Identify which cell holds the provided text, then report its (x, y) central coordinate. 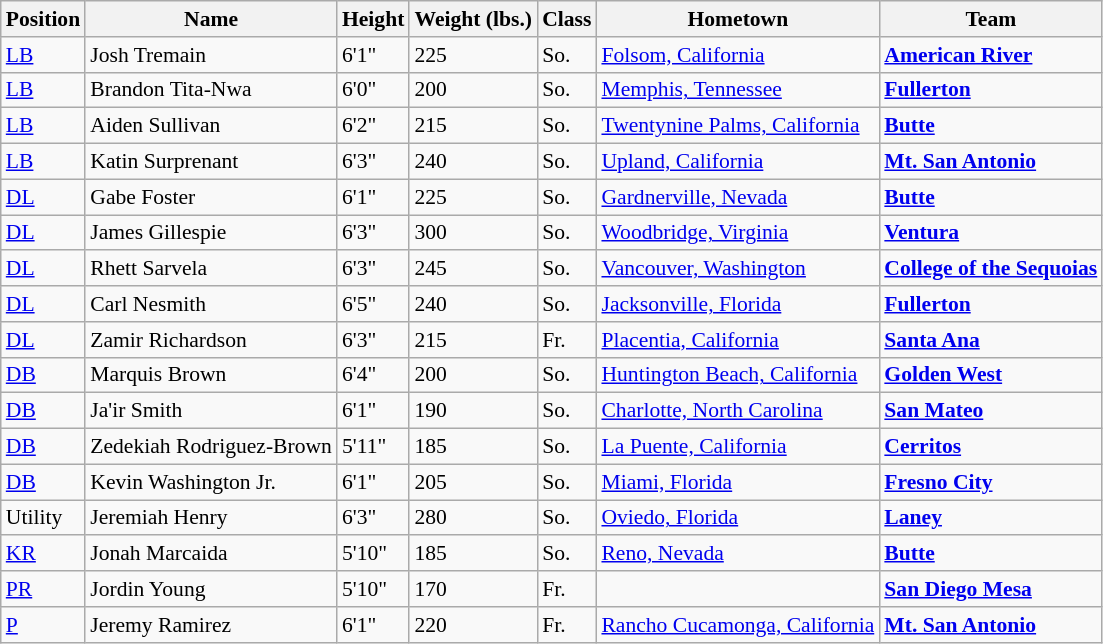
6'0" (373, 90)
280 (473, 518)
Ja'ir Smith (211, 411)
American River (990, 55)
Laney (990, 518)
La Puente, California (738, 447)
Ventura (990, 233)
300 (473, 233)
Brandon Tita-Nwa (211, 90)
Miami, Florida (738, 482)
Jacksonville, Florida (738, 304)
College of the Sequoias (990, 269)
Santa Ana (990, 340)
Upland, California (738, 162)
Rhett Sarvela (211, 269)
Jeremy Ramirez (211, 625)
Josh Tremain (211, 55)
Kevin Washington Jr. (211, 482)
Vancouver, Washington (738, 269)
Class (566, 19)
Weight (lbs.) (473, 19)
Reno, Nevada (738, 554)
Golden West (990, 375)
Cerritos (990, 447)
Gardnerville, Nevada (738, 197)
170 (473, 589)
Marquis Brown (211, 375)
Team (990, 19)
190 (473, 411)
Aiden Sullivan (211, 126)
San Mateo (990, 411)
KR (43, 554)
220 (473, 625)
Memphis, Tennessee (738, 90)
Jordin Young (211, 589)
Zedekiah Rodriguez-Brown (211, 447)
Zamir Richardson (211, 340)
San Diego Mesa (990, 589)
Charlotte, North Carolina (738, 411)
Woodbridge, Virginia (738, 233)
Carl Nesmith (211, 304)
James Gillespie (211, 233)
6'4" (373, 375)
205 (473, 482)
Height (373, 19)
Position (43, 19)
Katin Surprenant (211, 162)
Rancho Cucamonga, California (738, 625)
Name (211, 19)
Jeremiah Henry (211, 518)
6'2" (373, 126)
5'11" (373, 447)
Folsom, California (738, 55)
Gabe Foster (211, 197)
Hometown (738, 19)
Huntington Beach, California (738, 375)
PR (43, 589)
P (43, 625)
Jonah Marcaida (211, 554)
Twentynine Palms, California (738, 126)
6'5" (373, 304)
Oviedo, Florida (738, 518)
Fresno City (990, 482)
Utility (43, 518)
245 (473, 269)
Placentia, California (738, 340)
